Determine the [X, Y] coordinate at the center of the cell enclosing the given text.  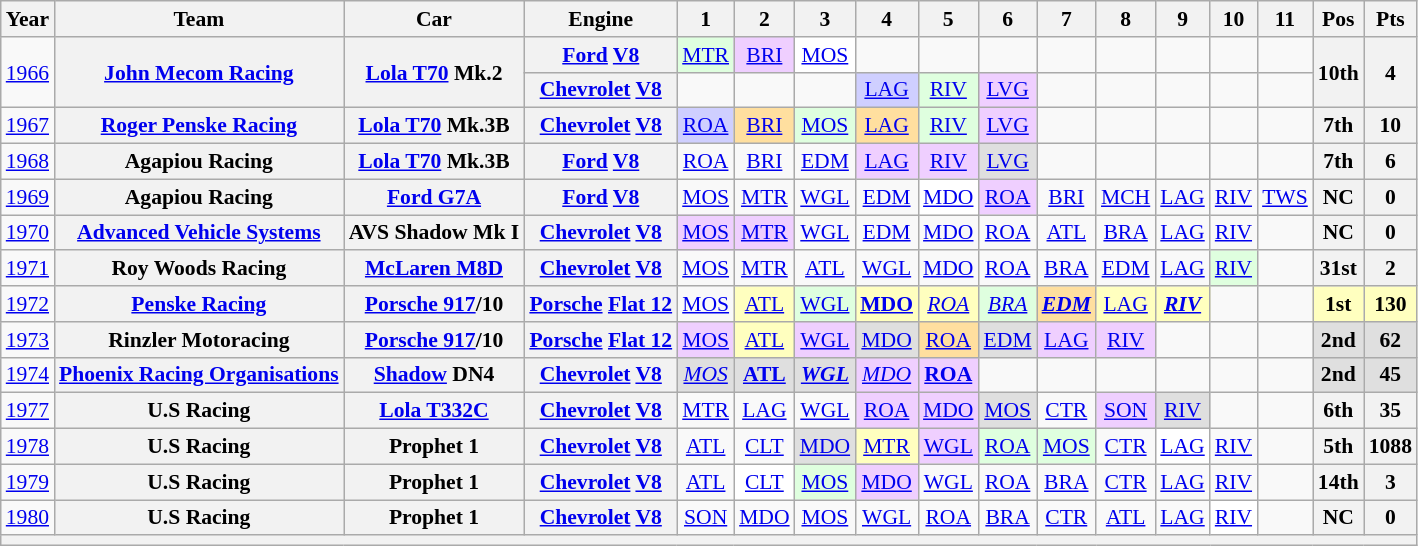
John Mecom Racing [199, 72]
Ford G7A [434, 197]
1 [706, 19]
1968 [28, 162]
Team [199, 19]
Lola T332C [434, 411]
31st [1338, 269]
Penske Racing [199, 304]
1970 [28, 233]
6th [1338, 411]
1967 [28, 126]
9 [1182, 19]
11 [1285, 19]
McLaren M8D [434, 269]
45 [1390, 375]
Advanced Vehicle Systems [199, 233]
1088 [1390, 447]
1977 [28, 411]
1966 [28, 72]
1979 [28, 482]
130 [1390, 304]
Engine [600, 19]
Shadow DN4 [434, 375]
1st [1338, 304]
10th [1338, 72]
1973 [28, 340]
Pts [1390, 19]
AVS Shadow Mk I [434, 233]
1980 [28, 518]
Year [28, 19]
Lola T70 Mk.2 [434, 72]
1969 [28, 197]
1971 [28, 269]
1978 [28, 447]
MCH [1126, 197]
14th [1338, 482]
5th [1338, 447]
Roger Penske Racing [199, 126]
35 [1390, 411]
Car [434, 19]
TWS [1285, 197]
Pos [1338, 19]
Phoenix Racing Organisations [199, 375]
7 [1066, 19]
8 [1126, 19]
Rinzler Motoracing [199, 340]
5 [948, 19]
Roy Woods Racing [199, 269]
1972 [28, 304]
1974 [28, 375]
62 [1390, 340]
